Find where the given text appears and provide that cell's center as [X, Y] coordinate. 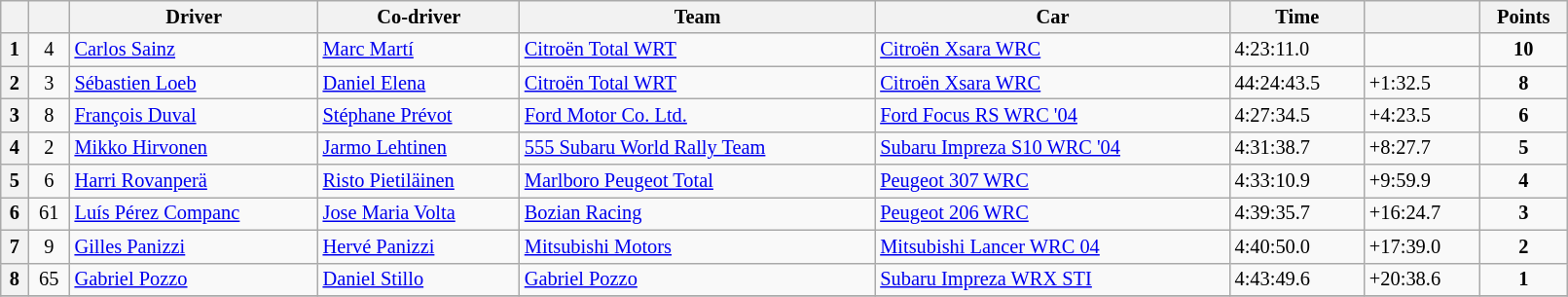
Driver [195, 17]
François Duval [195, 115]
Mitsubishi Motors [697, 246]
61 [49, 213]
4:39:35.7 [1297, 213]
9 [49, 246]
Subaru Impreza S10 WRC '04 [1052, 148]
4:43:49.6 [1297, 279]
4:40:50.0 [1297, 246]
Jose Maria Volta [419, 213]
10 [1524, 50]
+4:23.5 [1422, 115]
4:23:11.0 [1297, 50]
Co-driver [419, 17]
Ford Motor Co. Ltd. [697, 115]
Risto Pietiläinen [419, 181]
555 Subaru World Rally Team [697, 148]
Daniel Stillo [419, 279]
Subaru Impreza WRX STI [1052, 279]
Gilles Panizzi [195, 246]
Jarmo Lehtinen [419, 148]
44:24:43.5 [1297, 83]
7 [15, 246]
4:31:38.7 [1297, 148]
65 [49, 279]
Carlos Sainz [195, 50]
Bozian Racing [697, 213]
Points [1524, 17]
Mikko Hirvonen [195, 148]
Luís Pérez Companc [195, 213]
Sébastien Loeb [195, 83]
+9:59.9 [1422, 181]
Marc Martí [419, 50]
+20:38.6 [1422, 279]
Daniel Elena [419, 83]
4:27:34.5 [1297, 115]
Marlboro Peugeot Total [697, 181]
Ford Focus RS WRC '04 [1052, 115]
Stéphane Prévot [419, 115]
4:33:10.9 [1297, 181]
Peugeot 206 WRC [1052, 213]
Team [697, 17]
Car [1052, 17]
+1:32.5 [1422, 83]
+8:27.7 [1422, 148]
Hervé Panizzi [419, 246]
Mitsubishi Lancer WRC 04 [1052, 246]
Harri Rovanperä [195, 181]
+17:39.0 [1422, 246]
Peugeot 307 WRC [1052, 181]
+16:24.7 [1422, 213]
Time [1297, 17]
